Determine the [X, Y] coordinate at the center of the cell enclosing the given text.  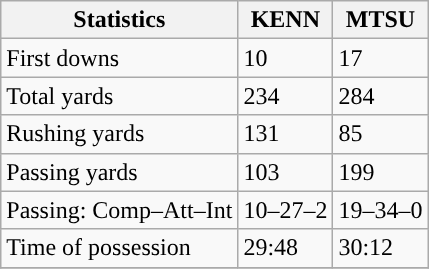
85 [380, 134]
Passing yards [120, 172]
Rushing yards [120, 134]
131 [286, 134]
234 [286, 96]
10–27–2 [286, 210]
Total yards [120, 96]
30:12 [380, 248]
Statistics [120, 20]
19–34–0 [380, 210]
Time of possession [120, 248]
10 [286, 58]
Passing: Comp–Att–Int [120, 210]
29:48 [286, 248]
17 [380, 58]
199 [380, 172]
284 [380, 96]
103 [286, 172]
First downs [120, 58]
MTSU [380, 20]
KENN [286, 20]
